Identify which cell holds the provided text, then report its (X, Y) central coordinate. 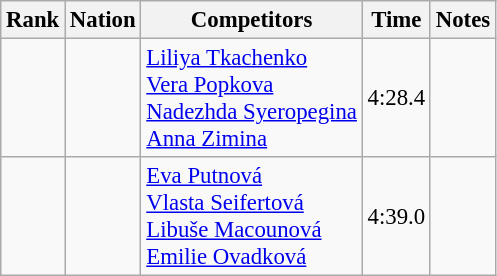
Competitors (252, 20)
Eva PutnováVlasta SeifertováLibuše MacounováEmilie Ovadková (252, 216)
Liliya TkachenkoVera PopkovaNadezhda SyeropeginaAnna Zimina (252, 98)
4:28.4 (396, 98)
Nation (103, 20)
4:39.0 (396, 216)
Rank (33, 20)
Notes (462, 20)
Time (396, 20)
